Locate the cell with the specified text and output its (x, y) center coordinate. 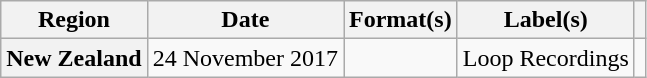
Label(s) (546, 20)
Format(s) (401, 20)
Loop Recordings (546, 58)
New Zealand (74, 58)
Region (74, 20)
Date (245, 20)
24 November 2017 (245, 58)
